Pinpoint the cell where the given text exists, returning its [X, Y] midpoint coordinate. 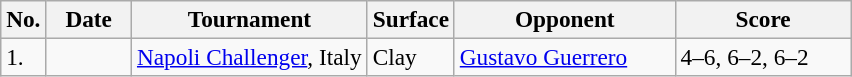
No. [24, 19]
Gustavo Guerrero [564, 57]
Clay [410, 57]
Opponent [564, 19]
Score [763, 19]
Date [89, 19]
Napoli Challenger, Italy [250, 57]
1. [24, 57]
Tournament [250, 19]
Surface [410, 19]
4–6, 6–2, 6–2 [763, 57]
